Return the [X, Y] coordinate for the center point of the cell that contains the specified text.  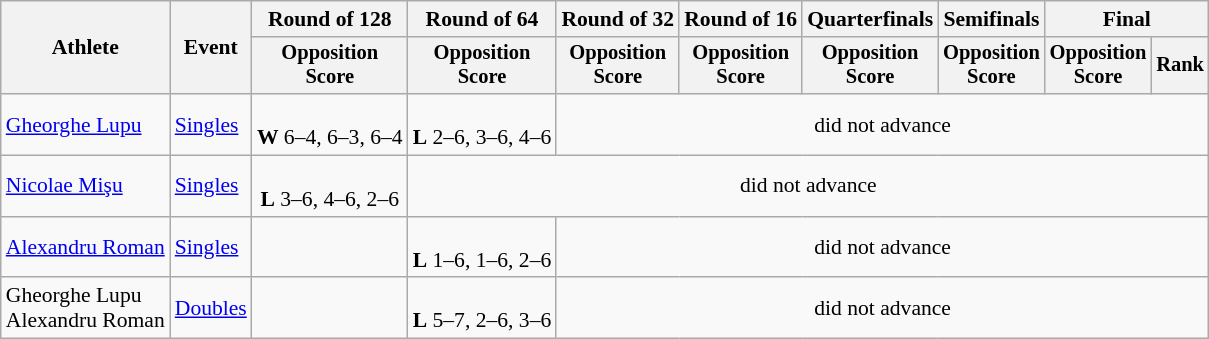
Round of 16 [740, 19]
Rank [1180, 66]
Gheorghe Lupu Alexandru Roman [86, 308]
Round of 32 [618, 19]
Event [211, 48]
Final [1127, 19]
L 1–6, 1–6, 2–6 [482, 248]
L 5–7, 2–6, 3–6 [482, 308]
Round of 64 [482, 19]
L 3–6, 4–6, 2–6 [330, 186]
L 2–6, 3–6, 4–6 [482, 124]
Gheorghe Lupu [86, 124]
Semifinals [992, 19]
Round of 128 [330, 19]
Athlete [86, 48]
W 6–4, 6–3, 6–4 [330, 124]
Doubles [211, 308]
Quarterfinals [870, 19]
Nicolae Mişu [86, 186]
Alexandru Roman [86, 248]
